Detect which cell encompasses the target text, then output its [x, y] center coordinate. 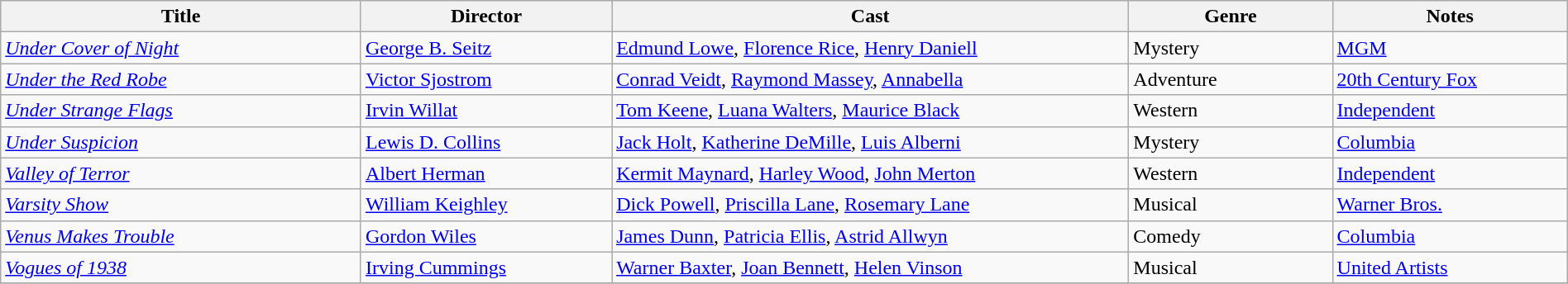
Vogues of 1938 [181, 267]
Jack Holt, Katherine DeMille, Luis Alberni [870, 142]
United Artists [1450, 267]
Under Suspicion [181, 142]
Edmund Lowe, Florence Rice, Henry Daniell [870, 48]
Under Strange Flags [181, 111]
Cast [870, 17]
Under Cover of Night [181, 48]
James Dunn, Patricia Ellis, Astrid Allwyn [870, 236]
Irvin Willat [486, 111]
Venus Makes Trouble [181, 236]
Adventure [1231, 79]
20th Century Fox [1450, 79]
Title [181, 17]
Comedy [1231, 236]
Albert Herman [486, 173]
Warner Baxter, Joan Bennett, Helen Vinson [870, 267]
Irving Cummings [486, 267]
Conrad Veidt, Raymond Massey, Annabella [870, 79]
Genre [1231, 17]
Warner Bros. [1450, 205]
Notes [1450, 17]
Varsity Show [181, 205]
MGM [1450, 48]
George B. Seitz [486, 48]
Tom Keene, Luana Walters, Maurice Black [870, 111]
Director [486, 17]
William Keighley [486, 205]
Victor Sjostrom [486, 79]
Valley of Terror [181, 173]
Dick Powell, Priscilla Lane, Rosemary Lane [870, 205]
Lewis D. Collins [486, 142]
Gordon Wiles [486, 236]
Under the Red Robe [181, 79]
Kermit Maynard, Harley Wood, John Merton [870, 173]
